Find where the given text appears and provide that cell's center as [x, y] coordinate. 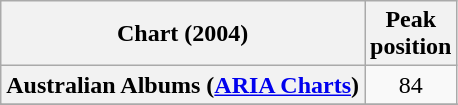
Australian Albums (ARIA Charts) [183, 85]
Chart (2004) [183, 34]
84 [411, 85]
Peakposition [411, 34]
